Provide the (X, Y) coordinate of the cell's center where the given text is located.  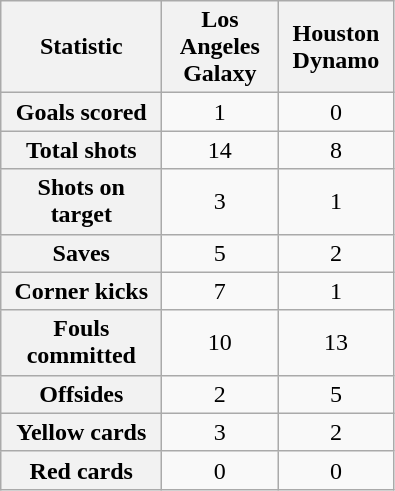
Fouls committed (82, 342)
Offsides (82, 394)
Los Angeles Galaxy (220, 47)
Yellow cards (82, 432)
Statistic (82, 47)
Saves (82, 253)
Shots on target (82, 202)
Corner kicks (82, 291)
Houston Dynamo (336, 47)
Goals scored (82, 112)
Total shots (82, 150)
8 (336, 150)
13 (336, 342)
Red cards (82, 470)
10 (220, 342)
7 (220, 291)
14 (220, 150)
